Detect which cell encompasses the target text, then output its [x, y] center coordinate. 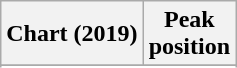
Peakposition [189, 34]
Chart (2019) [72, 34]
